Locate the cell with the specified text and output its [X, Y] center coordinate. 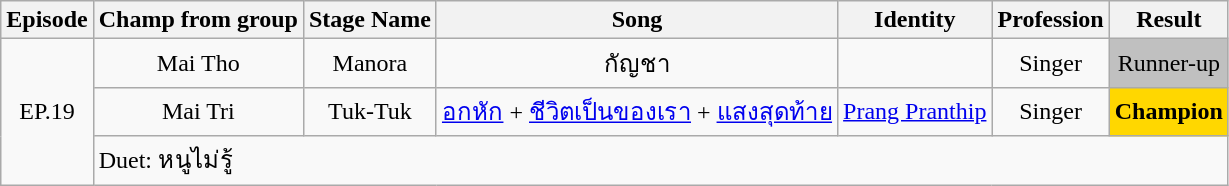
Champion [1168, 112]
Profession [1050, 20]
Runner-up [1168, 64]
Mai Tho [198, 64]
Identity [915, 20]
กัญชา [636, 64]
Stage Name [370, 20]
Tuk-Tuk [370, 112]
Episode [47, 20]
EP.19 [47, 112]
Manora [370, 64]
Result [1168, 20]
อกหัก + ชีวิตเป็นของเรา + แสงสุดท้าย [636, 112]
Duet: หนูไม่รู้ [660, 160]
Prang Pranthip [915, 112]
Song [636, 20]
Champ from group [198, 20]
Mai Tri [198, 112]
